Provide the (X, Y) coordinate of the cell's center where the given text is located.  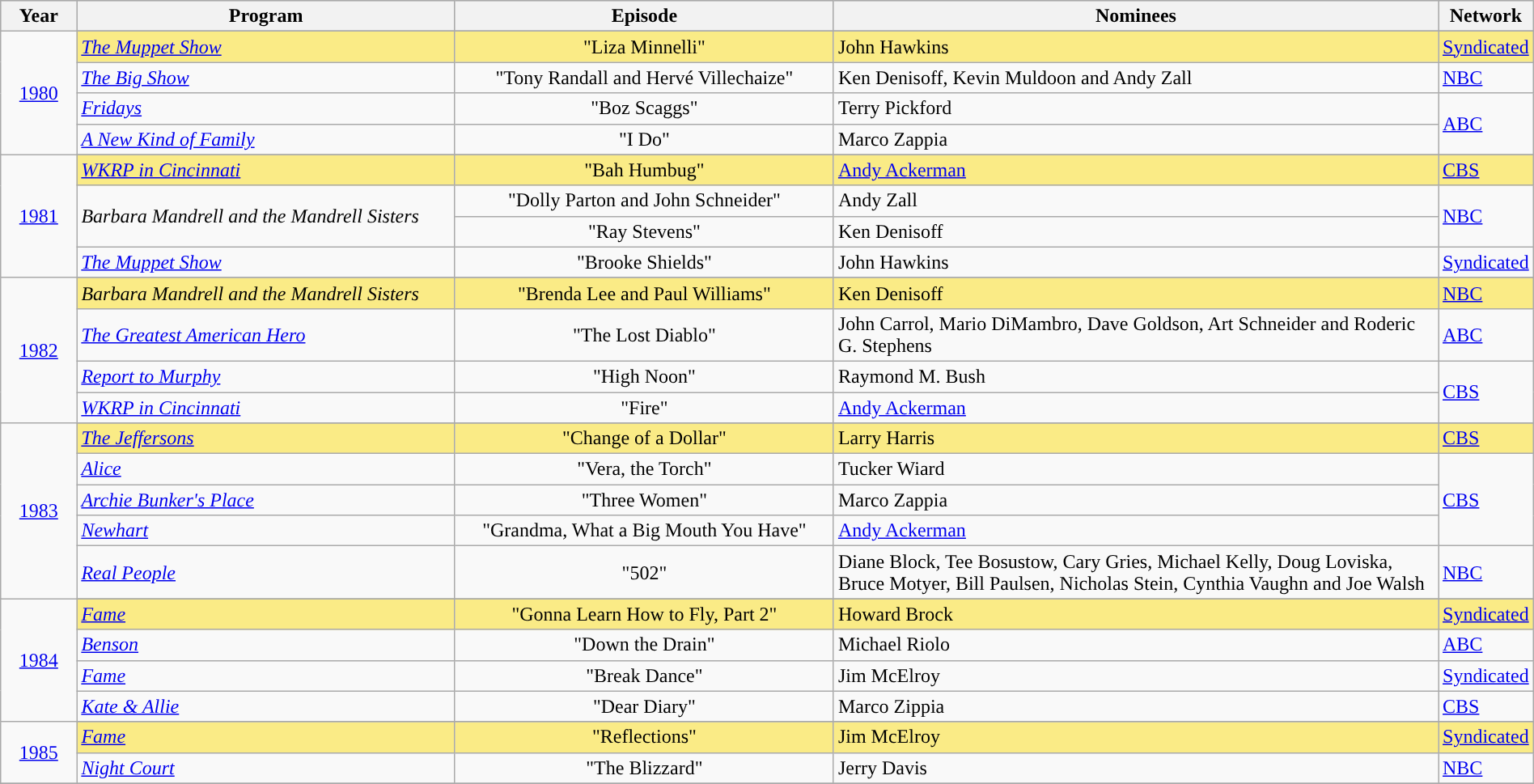
1981 (39, 216)
"Boz Scaggs" (644, 108)
"Down the Drain" (644, 645)
Tucker Wiard (1136, 469)
The Jeffersons (266, 439)
"Tony Randall and Hervé Villechaize" (644, 78)
"Break Dance" (644, 676)
"The Blizzard" (644, 768)
"Three Women" (644, 500)
Archie Bunker's Place (266, 500)
"Dolly Parton and John Schneider" (644, 201)
The Greatest American Hero (266, 335)
1985 (39, 752)
"Reflections" (644, 737)
"High Noon" (644, 376)
Network (1486, 16)
Report to Murphy (266, 376)
1982 (39, 350)
Alice (266, 469)
Benson (266, 645)
"Vera, the Torch" (644, 469)
"Dear Diary" (644, 706)
Raymond M. Bush (1136, 376)
"The Lost Diablo" (644, 335)
Howard Brock (1136, 614)
"Fire" (644, 407)
Episode (644, 16)
Terry Pickford (1136, 108)
Program (266, 16)
Jerry Davis (1136, 768)
Fridays (266, 108)
"Liza Minnelli" (644, 47)
Ken Denisoff, Kevin Muldoon and Andy Zall (1136, 78)
Michael Riolo (1136, 645)
"Ray Stevens" (644, 231)
A New Kind of Family (266, 139)
1983 (39, 511)
"I Do" (644, 139)
Nominees (1136, 16)
1984 (39, 660)
"Bah Humbug" (644, 170)
1980 (39, 93)
Diane Block, Tee Bosustow, Cary Gries, Michael Kelly, Doug Loviska, Bruce Motyer, Bill Paulsen, Nicholas Stein, Cynthia Vaughn and Joe Walsh (1136, 573)
Year (39, 16)
Kate & Allie (266, 706)
Newhart (266, 531)
"502" (644, 573)
"Grandma, What a Big Mouth You Have" (644, 531)
"Brooke Shields" (644, 262)
Larry Harris (1136, 439)
"Change of a Dollar" (644, 439)
Real People (266, 573)
John Carrol, Mario DiMambro, Dave Goldson, Art Schneider and Roderic G. Stephens (1136, 335)
Andy Zall (1136, 201)
The Big Show (266, 78)
"Brenda Lee and Paul Williams" (644, 293)
"Gonna Learn How to Fly, Part 2" (644, 614)
Night Court (266, 768)
Marco Zippia (1136, 706)
